Identify which cell holds the provided text, then report its [X, Y] central coordinate. 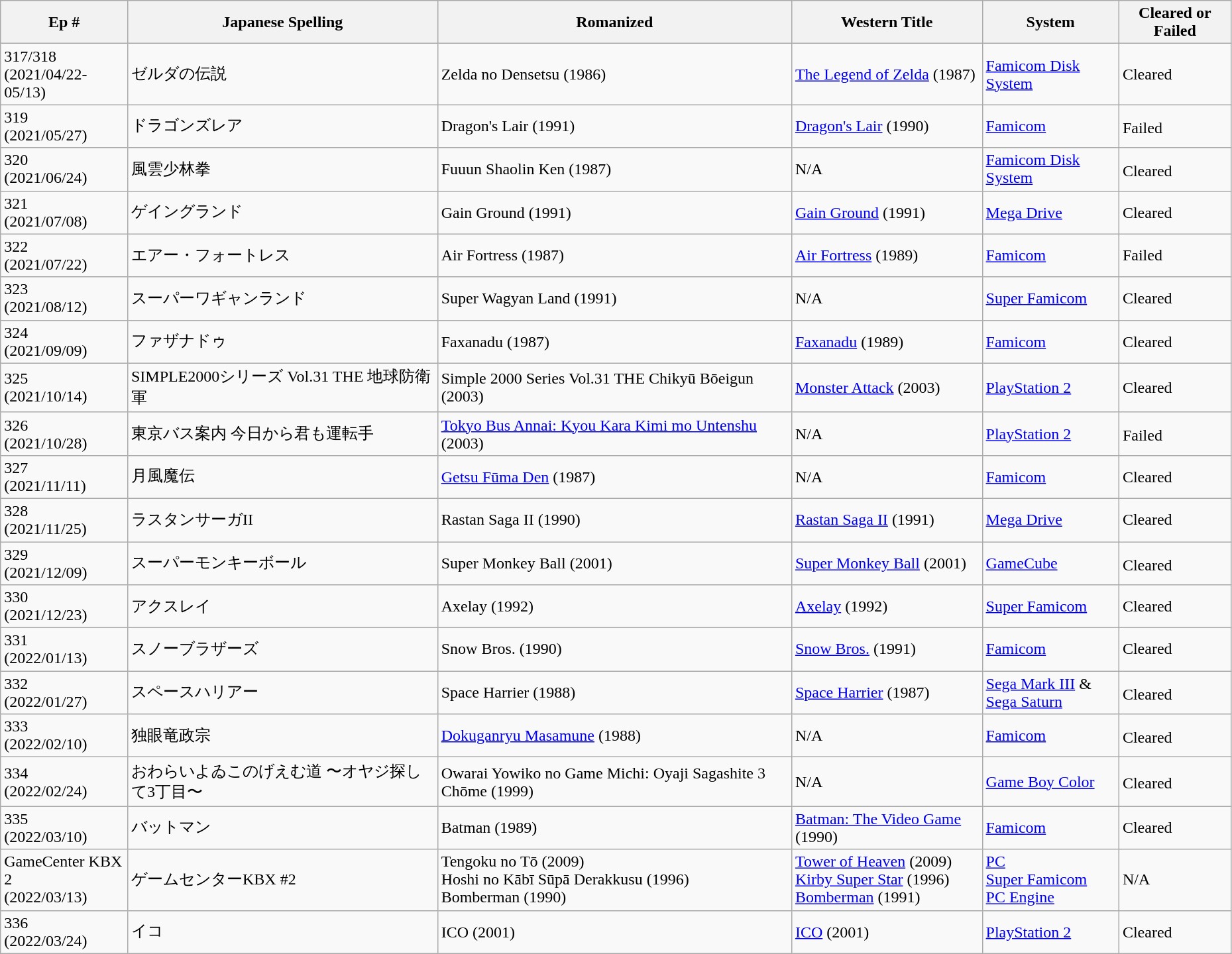
エアー・フォートレス [282, 256]
スペースハリアー [282, 693]
イコ [282, 931]
System [1050, 23]
332(2022/01/27) [64, 693]
321(2021/07/08) [64, 212]
Romanized [614, 23]
325(2021/10/14) [64, 388]
Game Boy Color [1050, 782]
Rastan Saga II (1990) [614, 519]
東京バス案内 今日から君も運転手 [282, 433]
Rastan Saga II (1991) [887, 519]
PCSuper FamicomPC Engine [1050, 880]
324(2021/09/09) [64, 342]
月風魔伝 [282, 477]
317/318(2021/04/22-05/13) [64, 74]
334(2022/02/24) [64, 782]
Western Title [887, 23]
アクスレイ [282, 607]
330(2021/12/23) [64, 607]
320(2021/06/24) [64, 170]
329(2021/12/09) [64, 563]
Tower of Heaven (2009)Kirby Super Star (1996)Bomberman (1991) [887, 880]
Dokuganryu Masamune (1988) [614, 735]
335(2022/03/10) [64, 828]
Ep # [64, 23]
風雲少林拳 [282, 170]
ゲームセンターKBX #2 [282, 880]
Faxanadu (1989) [887, 342]
328(2021/11/25) [64, 519]
319(2021/05/27) [64, 126]
独眼竜政宗 [282, 735]
Owarai Yowiko no Game Michi: Oyaji Sagashite 3 Chōme (1999) [614, 782]
ファザナドゥ [282, 342]
スーパーワギャンランド [282, 298]
Getsu Fūma Den (1987) [614, 477]
Snow Bros. (1991) [887, 649]
Monster Attack (2003) [887, 388]
ラスタンサーガII [282, 519]
バットマン [282, 828]
Japanese Spelling [282, 23]
Faxanadu (1987) [614, 342]
Tengoku no Tō (2009)Hoshi no Kābī Sūpā Derakkusu (1996)Bomberman (1990) [614, 880]
Batman (1989) [614, 828]
Sega Mark III & Sega Saturn [1050, 693]
Dragon's Lair (1990) [887, 126]
GameCube [1050, 563]
スノーブラザーズ [282, 649]
Tokyo Bus Annai: Kyou Kara Kimi mo Untenshu (2003) [614, 433]
ゲイングランド [282, 212]
322(2021/07/22) [64, 256]
ドラゴンズレア [282, 126]
326(2021/10/28) [64, 433]
SIMPLE2000シリーズ Vol.31 THE 地球防衛軍 [282, 388]
Fuuun Shaolin Ken (1987) [614, 170]
331(2022/01/13) [64, 649]
Zelda no Densetsu (1986) [614, 74]
Cleared or Failed [1174, 23]
ゼルダの伝説 [282, 74]
336(2022/03/24) [64, 931]
Snow Bros. (1990) [614, 649]
Space Harrier (1987) [887, 693]
Space Harrier (1988) [614, 693]
The Legend of Zelda (1987) [887, 74]
Dragon's Lair (1991) [614, 126]
323(2021/08/12) [64, 298]
Air Fortress (1989) [887, 256]
Batman: The Video Game (1990) [887, 828]
Air Fortress (1987) [614, 256]
Simple 2000 Series Vol.31 THE Chikyū Bōeigun (2003) [614, 388]
333(2022/02/10) [64, 735]
GameCenter KBX 2(2022/03/13) [64, 880]
スーパーモンキーボール [282, 563]
327(2021/11/11) [64, 477]
おわらいよゐこのげえむ道 〜オヤジ探して3丁目〜 [282, 782]
Super Wagyan Land (1991) [614, 298]
